Determine the (x, y) coordinate at the center of the cell enclosing the given text.  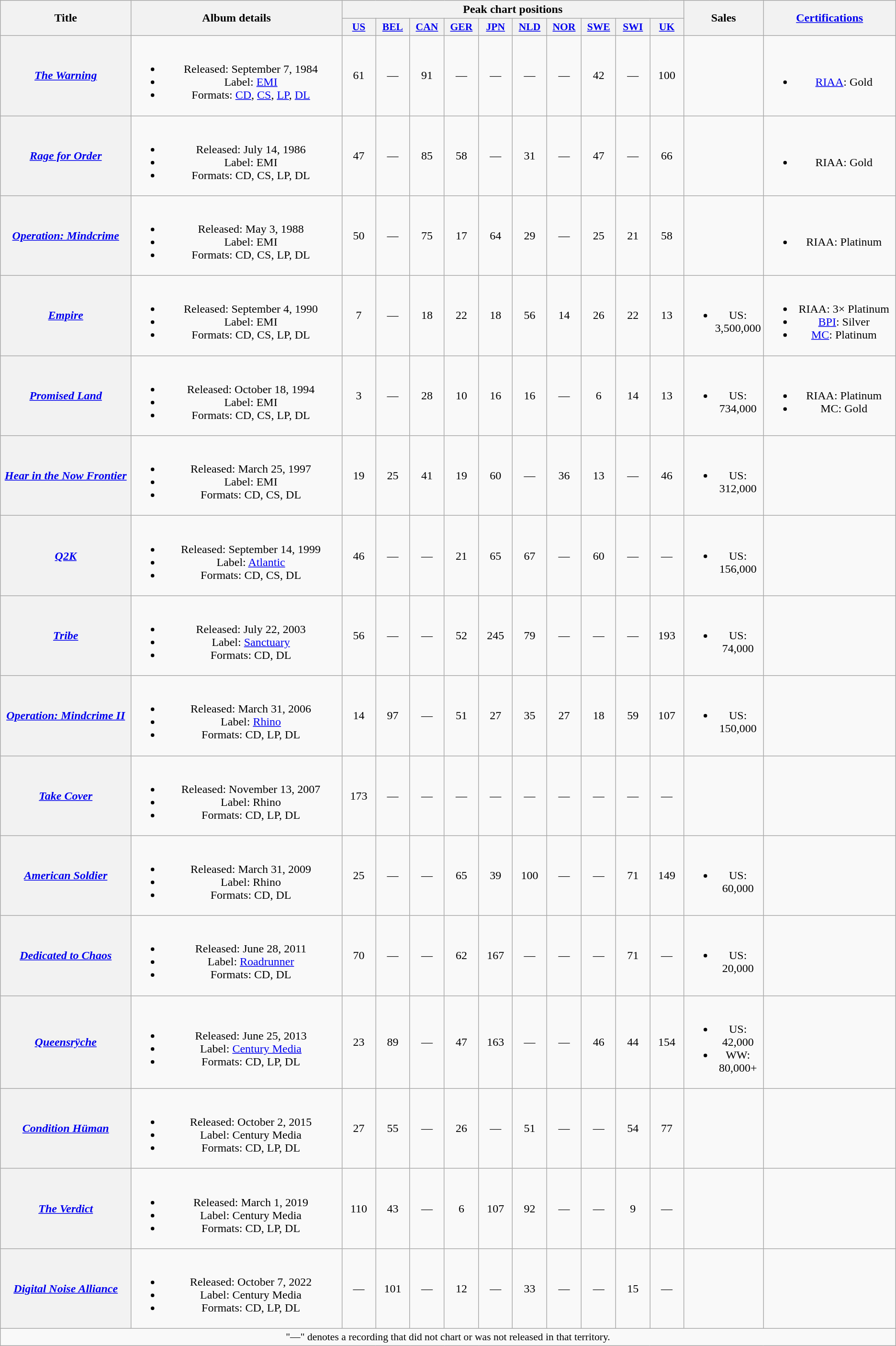
US: 60,000 (724, 875)
Sales (724, 18)
61 (358, 76)
36 (564, 476)
66 (667, 156)
101 (392, 1288)
NLD (530, 27)
Operation: Mindcrime (66, 236)
Released: October 2, 2015Label: Century MediaFormats: CD, LP, DL (236, 1128)
Released: June 25, 2013Label: Century MediaFormats: CD, LP, DL (236, 1042)
110 (358, 1209)
Released: October 18, 1994Label: EMIFormats: CD, CS, LP, DL (236, 396)
NOR (564, 27)
Released: March 25, 1997Label: EMIFormats: CD, CS, DL (236, 476)
UK (667, 27)
Take Cover (66, 796)
US: 74,000 (724, 636)
Queensrÿche (66, 1042)
70 (358, 956)
US (358, 27)
Digital Noise Alliance (66, 1288)
US: 3,500,000 (724, 316)
Released: July 14, 1986Label: EMIFormats: CD, CS, LP, DL (236, 156)
Hear in the Now Frontier (66, 476)
33 (530, 1288)
US: 20,000 (724, 956)
US: 312,000 (724, 476)
Released: September 14, 1999Label: AtlanticFormats: CD, CS, DL (236, 555)
50 (358, 236)
43 (392, 1209)
3 (358, 396)
149 (667, 875)
American Soldier (66, 875)
Empire (66, 316)
77 (667, 1128)
17 (461, 236)
"—" denotes a recording that did not chart or was not released in that territory. (448, 1337)
US: 42,000WW: 80,000+ (724, 1042)
Certifications (829, 18)
CAN (427, 27)
GER (461, 27)
15 (633, 1288)
42 (599, 76)
Released: March 31, 2009Label: RhinoFormats: CD, DL (236, 875)
12 (461, 1288)
55 (392, 1128)
RIAA: 3× PlatinumBPI: SilverMC: Platinum (829, 316)
163 (496, 1042)
28 (427, 396)
The Warning (66, 76)
Q2K (66, 555)
89 (392, 1042)
10 (461, 396)
39 (496, 875)
29 (530, 236)
67 (530, 555)
Released: October 7, 2022Label: Century MediaFormats: CD, LP, DL (236, 1288)
75 (427, 236)
97 (392, 715)
54 (633, 1128)
Released: November 13, 2007Label: RhinoFormats: CD, LP, DL (236, 796)
79 (530, 636)
Released: March 1, 2019Label: Century MediaFormats: CD, LP, DL (236, 1209)
Operation: Mindcrime II (66, 715)
62 (461, 956)
Tribe (66, 636)
7 (358, 316)
167 (496, 956)
Peak chart positions (513, 10)
RIAA: PlatinumMC: Gold (829, 396)
245 (496, 636)
23 (358, 1042)
Released: May 3, 1988Label: EMIFormats: CD, CS, LP, DL (236, 236)
US: 156,000 (724, 555)
64 (496, 236)
SWI (633, 27)
31 (530, 156)
52 (461, 636)
BEL (392, 27)
59 (633, 715)
Released: September 4, 1990Label: EMIFormats: CD, CS, LP, DL (236, 316)
Released: June 28, 2011Label: RoadrunnerFormats: CD, DL (236, 956)
Rage for Order (66, 156)
193 (667, 636)
The Verdict (66, 1209)
Released: September 7, 1984Label: EMIFormats: CD, CS, LP, DL (236, 76)
Released: July 22, 2003Label: SanctuaryFormats: CD, DL (236, 636)
85 (427, 156)
44 (633, 1042)
Album details (236, 18)
91 (427, 76)
Promised Land (66, 396)
92 (530, 1209)
US: 150,000 (724, 715)
173 (358, 796)
SWE (599, 27)
154 (667, 1042)
Condition Hüman (66, 1128)
RIAA: Platinum (829, 236)
Dedicated to Chaos (66, 956)
41 (427, 476)
Title (66, 18)
35 (530, 715)
JPN (496, 27)
US: 734,000 (724, 396)
Released: March 31, 2006Label: RhinoFormats: CD, LP, DL (236, 715)
9 (633, 1209)
